Return [x, y] of the center of cell containing provided text 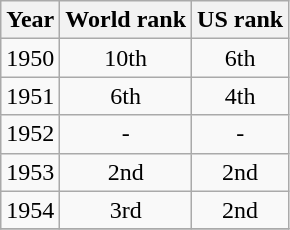
1954 [30, 210]
1951 [30, 96]
1952 [30, 134]
1950 [30, 58]
10th [126, 58]
4th [240, 96]
Year [30, 20]
US rank [240, 20]
3rd [126, 210]
1953 [30, 172]
World rank [126, 20]
